Capture the cell that displays the provided text and extract its (X, Y) central coordinate. 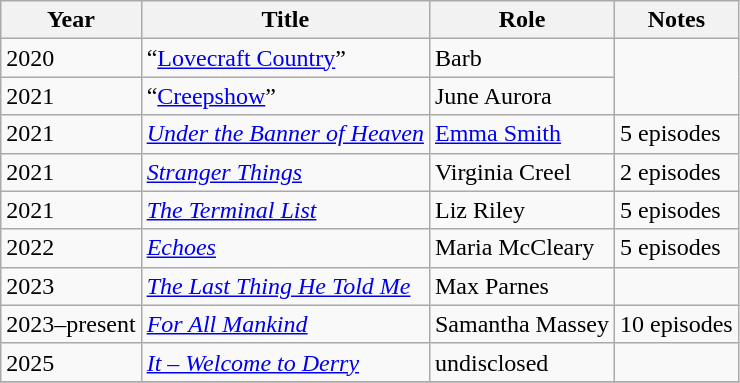
2 episodes (676, 172)
“Creepshow” (285, 96)
Title (285, 20)
2022 (71, 248)
Role (522, 20)
Virginia Creel (522, 172)
2025 (71, 362)
It – Welcome to Derry (285, 362)
Emma Smith (522, 134)
10 episodes (676, 324)
For All Mankind (285, 324)
Samantha Massey (522, 324)
Maria McCleary (522, 248)
Year (71, 20)
2023–present (71, 324)
Stranger Things (285, 172)
2020 (71, 58)
undisclosed (522, 362)
Echoes (285, 248)
Barb (522, 58)
Notes (676, 20)
2023 (71, 286)
June Aurora (522, 96)
Max Parnes (522, 286)
The Terminal List (285, 210)
Liz Riley (522, 210)
“Lovecraft Country” (285, 58)
Under the Banner of Heaven (285, 134)
The Last Thing He Told Me (285, 286)
